For the text-containing cell, return its midpoint in (X, Y) coordinate format. 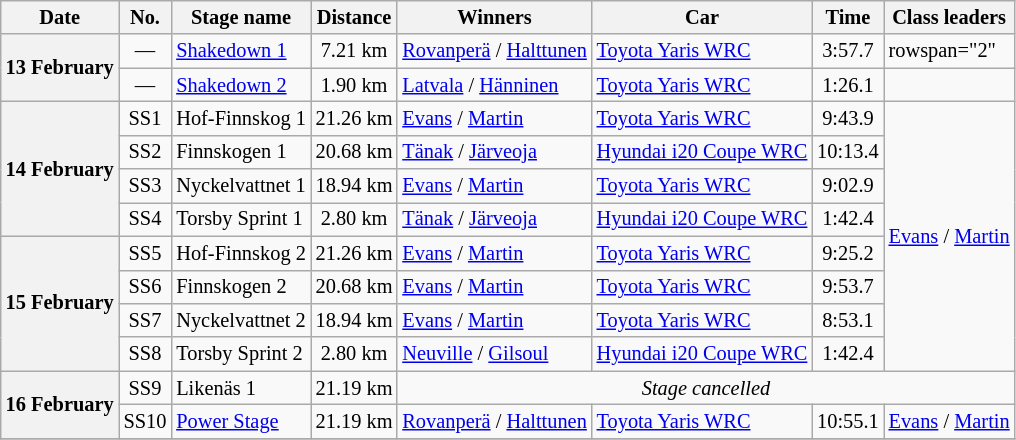
Car (702, 17)
Date (60, 17)
9:25.2 (848, 253)
Hof-Finnskog 1 (240, 118)
SS4 (146, 219)
7.21 km (354, 51)
Class leaders (950, 17)
3:57.7 (848, 51)
SS7 (146, 320)
Distance (354, 17)
Nyckelvattnet 2 (240, 320)
Torsby Sprint 1 (240, 219)
10:13.4 (848, 152)
No. (146, 17)
Power Stage (240, 421)
9:43.9 (848, 118)
9:53.7 (848, 287)
SS8 (146, 354)
9:02.9 (848, 186)
16 February (60, 404)
Finnskogen 2 (240, 287)
rowspan="2" (950, 51)
Likenäs 1 (240, 388)
1.90 km (354, 85)
SS9 (146, 388)
Latvala / Hänninen (494, 85)
SS5 (146, 253)
1:26.1 (848, 85)
SS10 (146, 421)
10:55.1 (848, 421)
SS6 (146, 287)
Nyckelvattnet 1 (240, 186)
Finnskogen 1 (240, 152)
SS1 (146, 118)
Time (848, 17)
Torsby Sprint 2 (240, 354)
SS3 (146, 186)
13 February (60, 68)
Neuville / Gilsoul (494, 354)
8:53.1 (848, 320)
14 February (60, 168)
Shakedown 2 (240, 85)
Shakedown 1 (240, 51)
Stage cancelled (706, 388)
Hof-Finnskog 2 (240, 253)
SS2 (146, 152)
Winners (494, 17)
15 February (60, 304)
Stage name (240, 17)
